Detect which cell encompasses the target text, then output its (X, Y) center coordinate. 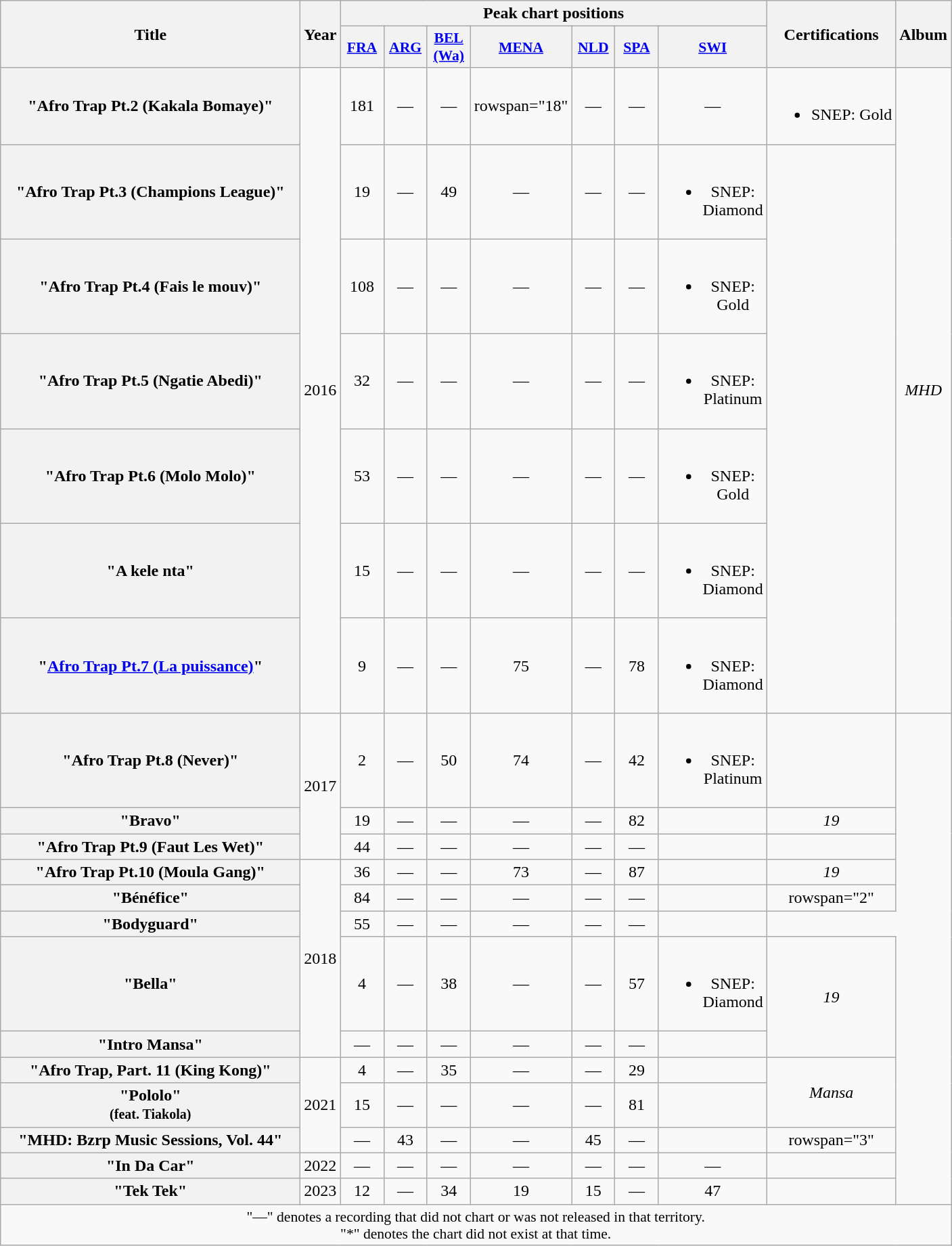
53 (362, 476)
57 (637, 984)
12 (362, 1191)
"Afro Trap Pt.2 (Kakala Bomaye)" (150, 106)
"Afro Trap Pt.5 (Ngatie Abedi)" (150, 381)
108 (362, 286)
75 (521, 665)
35 (449, 1070)
"Afro Trap Pt.8 (Never)" (150, 760)
81 (637, 1105)
2021 (321, 1105)
50 (449, 760)
"Pololo"(feat. Tiakola) (150, 1105)
"Intro Mansa" (150, 1044)
"Bénéfice" (150, 898)
38 (449, 984)
32 (362, 381)
44 (362, 847)
"—" denotes a recording that did not chart or was not released in that territory."*" denotes the chart did not exist at that time. (476, 1225)
Mansa (831, 1092)
rowspan="2" (831, 898)
2016 (321, 390)
"Bravo" (150, 820)
2023 (321, 1191)
"A kele nta" (150, 571)
NLD (593, 47)
SPA (637, 47)
rowspan="3" (831, 1140)
"Bodyguard" (150, 924)
"Afro Trap Pt.4 (Fais le mouv)" (150, 286)
73 (521, 872)
42 (637, 760)
SWI (712, 47)
"Afro Trap, Part. 11 (King Kong)" (150, 1070)
87 (637, 872)
84 (362, 898)
ARG (405, 47)
"Bella" (150, 984)
"Afro Trap Pt.3 (Champions League)" (150, 192)
47 (712, 1191)
Title (150, 34)
34 (449, 1191)
Album (924, 34)
2 (362, 760)
181 (362, 106)
MENA (521, 47)
74 (521, 760)
82 (637, 820)
Certifications (831, 34)
FRA (362, 47)
Year (321, 34)
55 (362, 924)
29 (637, 1070)
"Afro Trap Pt.9 (Faut Les Wet)" (150, 847)
78 (637, 665)
"In Da Car" (150, 1165)
"MHD: Bzrp Music Sessions, Vol. 44" (150, 1140)
2022 (321, 1165)
"Afro Trap Pt.6 (Molo Molo)" (150, 476)
Peak chart positions (553, 14)
45 (593, 1140)
2018 (321, 958)
2017 (321, 786)
"Afro Trap Pt.7 (La puissance)" (150, 665)
MHD (924, 390)
49 (449, 192)
"Afro Trap Pt.10 (Moula Gang)" (150, 872)
43 (405, 1140)
9 (362, 665)
rowspan="18" (521, 106)
36 (362, 872)
BEL(Wa) (449, 47)
"Tek Tek" (150, 1191)
